Find where the given text appears and provide that cell's center as [x, y] coordinate. 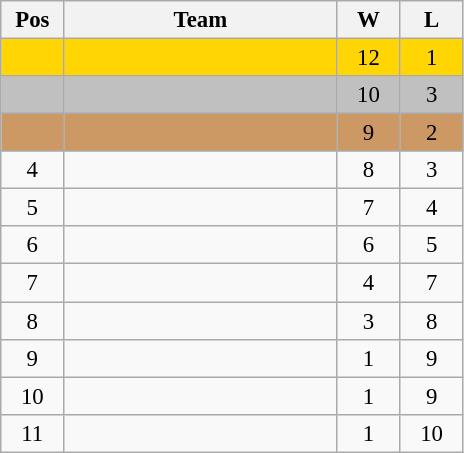
W [368, 20]
Pos [32, 20]
2 [432, 133]
12 [368, 58]
L [432, 20]
11 [32, 433]
Team [200, 20]
